Search for the cell housing the specified text and yield its (X, Y) center coordinate. 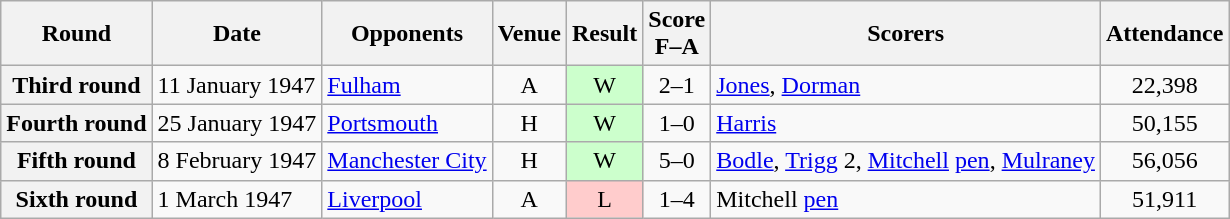
1–0 (677, 123)
8 February 1947 (237, 161)
Portsmouth (407, 123)
Opponents (407, 34)
Bodle, Trigg 2, Mitchell pen, Mulraney (906, 161)
11 January 1947 (237, 85)
Venue (529, 34)
Fifth round (76, 161)
Fulham (407, 85)
L (604, 199)
ScoreF–A (677, 34)
2–1 (677, 85)
50,155 (1164, 123)
1–4 (677, 199)
Third round (76, 85)
Manchester City (407, 161)
Harris (906, 123)
Date (237, 34)
Jones, Dorman (906, 85)
56,056 (1164, 161)
Round (76, 34)
1 March 1947 (237, 199)
Liverpool (407, 199)
Scorers (906, 34)
Sixth round (76, 199)
Result (604, 34)
51,911 (1164, 199)
25 January 1947 (237, 123)
Mitchell pen (906, 199)
22,398 (1164, 85)
Fourth round (76, 123)
Attendance (1164, 34)
5–0 (677, 161)
